For the text-containing cell, return its midpoint in (X, Y) coordinate format. 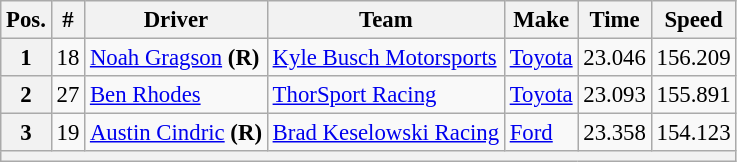
# (68, 20)
Pos. (26, 20)
Ben Rhodes (176, 95)
1 (26, 58)
3 (26, 133)
27 (68, 95)
Make (541, 20)
Ford (541, 133)
Speed (694, 20)
18 (68, 58)
155.891 (694, 95)
ThorSport Racing (386, 95)
Noah Gragson (R) (176, 58)
154.123 (694, 133)
23.046 (614, 58)
Brad Keselowski Racing (386, 133)
Team (386, 20)
23.358 (614, 133)
Kyle Busch Motorsports (386, 58)
2 (26, 95)
Austin Cindric (R) (176, 133)
Driver (176, 20)
19 (68, 133)
Time (614, 20)
23.093 (614, 95)
156.209 (694, 58)
